Find where the given text appears and provide that cell's center as (X, Y) coordinate. 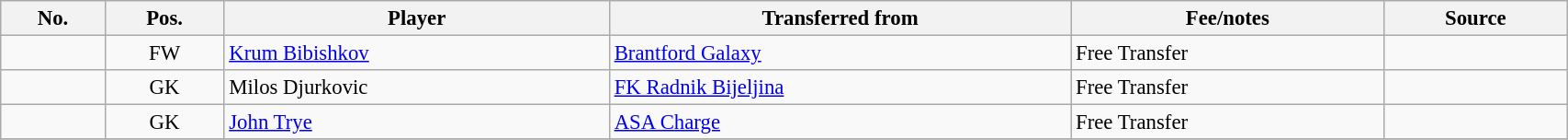
Brantford Galaxy (840, 53)
Pos. (164, 18)
Milos Djurkovic (417, 87)
No. (53, 18)
Fee/notes (1227, 18)
Transferred from (840, 18)
FK Radnik Bijeljina (840, 87)
ASA Charge (840, 122)
Source (1475, 18)
FW (164, 53)
Krum Bibishkov (417, 53)
John Trye (417, 122)
Player (417, 18)
